Search for the cell housing the specified text and yield its [x, y] center coordinate. 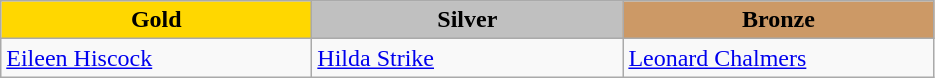
Eileen Hiscock [156, 58]
Bronze [778, 20]
Hilda Strike [468, 58]
Leonard Chalmers [778, 58]
Silver [468, 20]
Gold [156, 20]
